Detect which cell encompasses the target text, then output its (x, y) center coordinate. 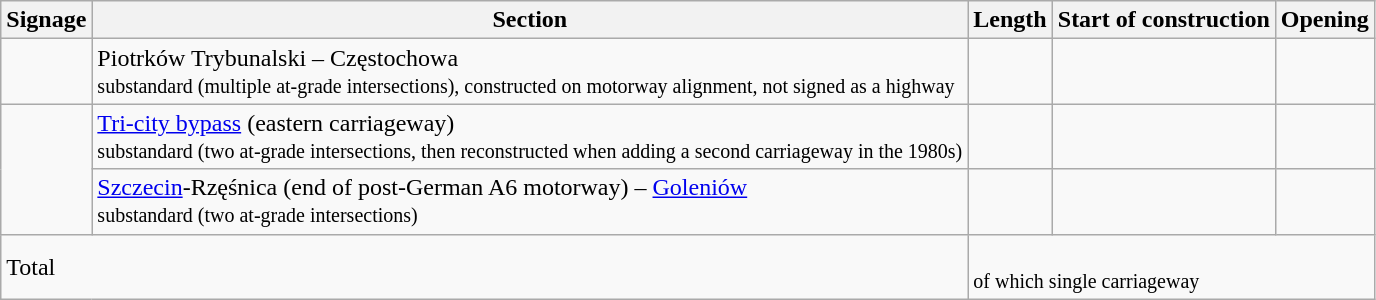
Opening (1324, 20)
Start of construction (1164, 20)
Total (484, 266)
of which single carriageway (1172, 266)
Tri-city bypass (eastern carriageway)substandard (two at-grade intersections, then reconstructed when adding a second carriageway in the 1980s) (530, 136)
Signage (46, 20)
Szczecin-Rzęśnica (end of post-German A6 motorway) – Goleniówsubstandard (two at-grade intersections) (530, 202)
Section (530, 20)
Piotrków Trybunalski – Częstochowasubstandard (multiple at-grade intersections), constructed on motorway alignment, not signed as a highway (530, 72)
Length (1010, 20)
